Scan for the cell matching the given text and deliver its (X, Y) coordinate at center. 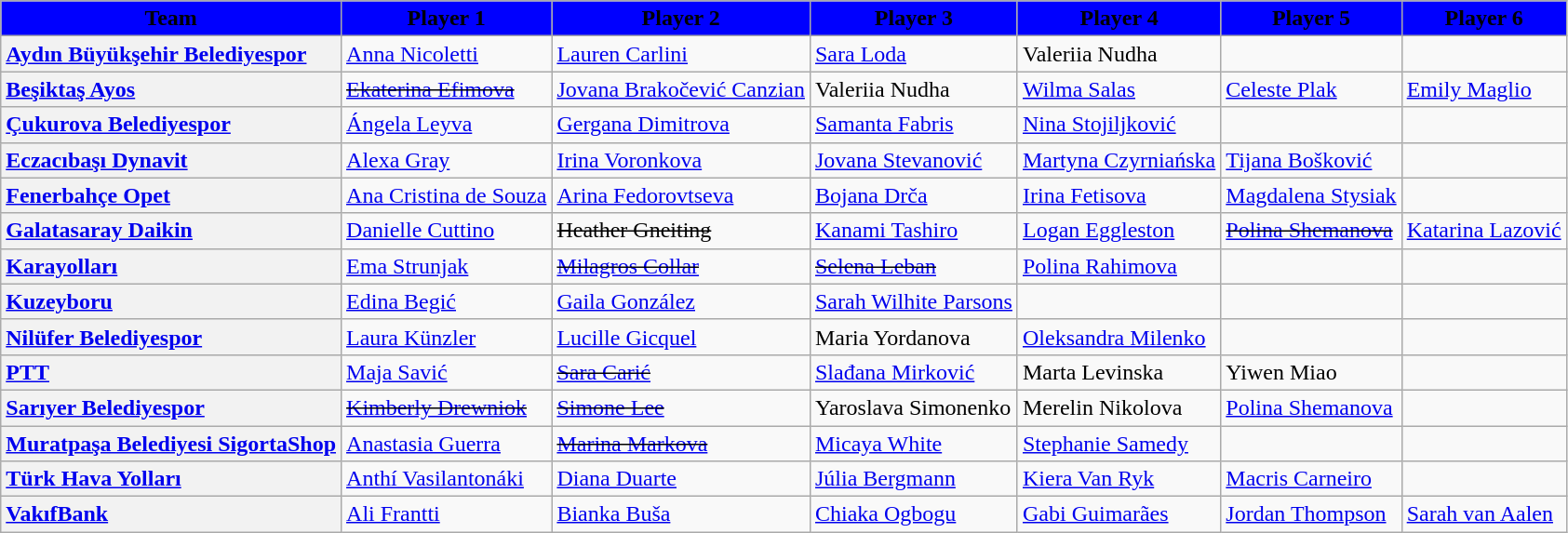
Kiera Van Ryk (1119, 479)
Stephanie Samedy (1119, 444)
Sarah Wilhite Parsons (914, 301)
Alexa Gray (447, 160)
Celeste Plak (1311, 89)
Diana Duarte (681, 479)
Sara Loda (914, 54)
Emily Maglio (1483, 89)
Kuzeyboru (171, 301)
Jovana Brakočević Canzian (681, 89)
Micaya White (914, 444)
Edina Begić (447, 301)
Bianka Buša (681, 514)
Yaroslava Simonenko (914, 407)
Arina Fedorovtseva (681, 195)
Kanami Tashiro (914, 231)
Maja Savić (447, 372)
Irina Fetisova (1119, 195)
Ema Strunjak (447, 266)
Nina Stojiljković (1119, 125)
Martyna Czyrniańska (1119, 160)
Player 2 (681, 19)
Oleksandra Milenko (1119, 337)
Ali Frantti (447, 514)
Marta Levinska (1119, 372)
Polina Rahimova (1119, 266)
Merelin Nikolova (1119, 407)
Jordan Thompson (1311, 514)
Heather Gneiting (681, 231)
Lauren Carlini (681, 54)
Gergana Dimitrova (681, 125)
Team (171, 19)
Player 6 (1483, 19)
Milagros Collar (681, 266)
Beşiktaş Ayos (171, 89)
Player 3 (914, 19)
Karayolları (171, 266)
VakıfBank (171, 514)
Katarina Lazović (1483, 231)
Muratpaşa Belediyesi SigortaShop (171, 444)
Anthí Vasilantonáki (447, 479)
Gabi Guimarães (1119, 514)
Türk Hava Yolları (171, 479)
Wilma Salas (1119, 89)
Selena Leban (914, 266)
Júlia Bergmann (914, 479)
Magdalena Stysiak (1311, 195)
Anastasia Guerra (447, 444)
Player 5 (1311, 19)
Çukurova Belediyespor (171, 125)
Tijana Bošković (1311, 160)
Sarah van Aalen (1483, 514)
Danielle Cuttino (447, 231)
Galatasaray Daikin (171, 231)
Laura Künzler (447, 337)
Fenerbahçe Opet (171, 195)
Nilüfer Belediyespor (171, 337)
Player 1 (447, 19)
Maria Yordanova (914, 337)
Slađana Mirković (914, 372)
Samanta Fabris (914, 125)
Macris Carneiro (1311, 479)
Player 4 (1119, 19)
Eczacıbaşı Dynavit (171, 160)
Ana Cristina de Souza (447, 195)
Gaila González (681, 301)
Sarıyer Belediyespor (171, 407)
Aydın Büyükşehir Belediyespor (171, 54)
Ekaterina Efimova (447, 89)
Irina Voronkova (681, 160)
Simone Lee (681, 407)
PTT (171, 372)
Lucille Gicquel (681, 337)
Ángela Leyva (447, 125)
Marina Markova (681, 444)
Yiwen Miao (1311, 372)
Jovana Stevanović (914, 160)
Anna Nicoletti (447, 54)
Logan Eggleston (1119, 231)
Sara Carić (681, 372)
Chiaka Ogbogu (914, 514)
Kimberly Drewniok (447, 407)
Bojana Drča (914, 195)
